Locate the cell with the specified text and output its [X, Y] center coordinate. 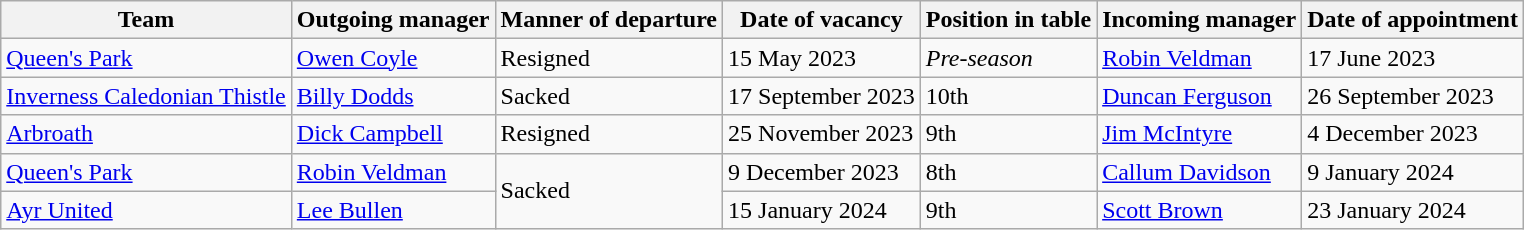
Manner of departure [608, 20]
Date of appointment [1413, 20]
Lee Bullen [393, 210]
Dick Campbell [393, 134]
17 September 2023 [822, 96]
Billy Dodds [393, 96]
Ayr United [146, 210]
25 November 2023 [822, 134]
4 December 2023 [1413, 134]
8th [1008, 172]
9 December 2023 [822, 172]
Callum Davidson [1200, 172]
15 January 2024 [822, 210]
9 January 2024 [1413, 172]
23 January 2024 [1413, 210]
Inverness Caledonian Thistle [146, 96]
Owen Coyle [393, 58]
Scott Brown [1200, 210]
10th [1008, 96]
17 June 2023 [1413, 58]
Team [146, 20]
26 September 2023 [1413, 96]
15 May 2023 [822, 58]
Position in table [1008, 20]
Duncan Ferguson [1200, 96]
Pre-season [1008, 58]
Arbroath [146, 134]
Jim McIntyre [1200, 134]
Date of vacancy [822, 20]
Incoming manager [1200, 20]
Outgoing manager [393, 20]
